Return the (X, Y) coordinate for the center point of the cell that contains the specified text.  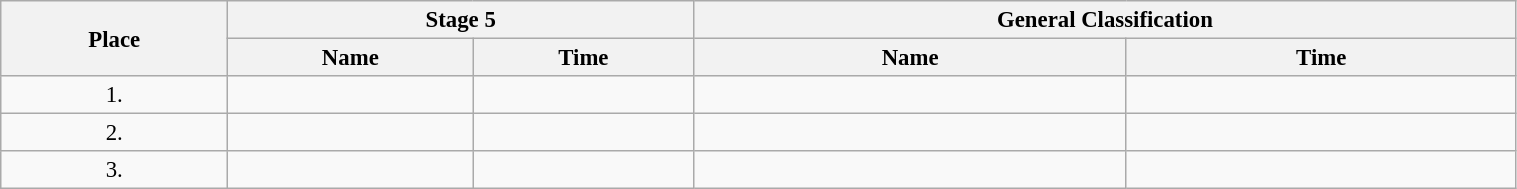
Place (114, 38)
2. (114, 133)
General Classification (1105, 20)
3. (114, 170)
Stage 5 (461, 20)
1. (114, 95)
